Extract the [x, y] coordinate from the center of the cell holding the provided text.  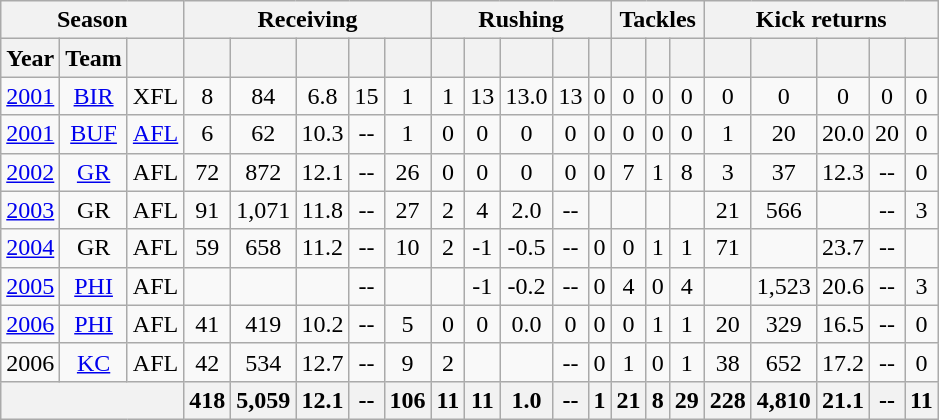
20.6 [842, 286]
329 [784, 324]
BUF [94, 134]
72 [208, 172]
12.3 [842, 172]
10 [408, 248]
91 [208, 210]
566 [784, 210]
1,523 [784, 286]
XFL [155, 96]
38 [728, 362]
26 [408, 172]
2005 [30, 286]
Team [94, 58]
419 [264, 324]
12.7 [322, 362]
17.2 [842, 362]
6 [208, 134]
6.8 [322, 96]
9 [408, 362]
16.5 [842, 324]
228 [728, 400]
13.0 [526, 96]
2003 [30, 210]
41 [208, 324]
106 [408, 400]
418 [208, 400]
2004 [30, 248]
5,059 [264, 400]
2002 [30, 172]
29 [686, 400]
20.0 [842, 134]
4,810 [784, 400]
15 [366, 96]
11.8 [322, 210]
-0.2 [526, 286]
59 [208, 248]
10.2 [322, 324]
62 [264, 134]
71 [728, 248]
84 [264, 96]
Rushing [521, 20]
27 [408, 210]
7 [628, 172]
872 [264, 172]
1.0 [526, 400]
0.0 [526, 324]
-0.5 [526, 248]
Kick returns [821, 20]
23.7 [842, 248]
21.1 [842, 400]
37 [784, 172]
658 [264, 248]
Tackles [658, 20]
BIR [94, 96]
534 [264, 362]
11.2 [322, 248]
KC [94, 362]
42 [208, 362]
Year [30, 58]
652 [784, 362]
Receiving [308, 20]
10.3 [322, 134]
5 [408, 324]
2.0 [526, 210]
Season [92, 20]
1,071 [264, 210]
